From the cell containing the given text, extract its center point as [X, Y] coordinate. 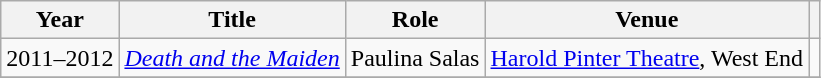
Paulina Salas [415, 58]
Role [415, 20]
Death and the Maiden [232, 58]
Harold Pinter Theatre, West End [647, 58]
Year [60, 20]
Venue [647, 20]
Title [232, 20]
2011–2012 [60, 58]
